Search for the cell housing the specified text and yield its (X, Y) center coordinate. 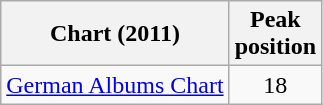
Peakposition (275, 34)
18 (275, 85)
German Albums Chart (115, 85)
Chart (2011) (115, 34)
